Search for the cell housing the specified text and yield its [x, y] center coordinate. 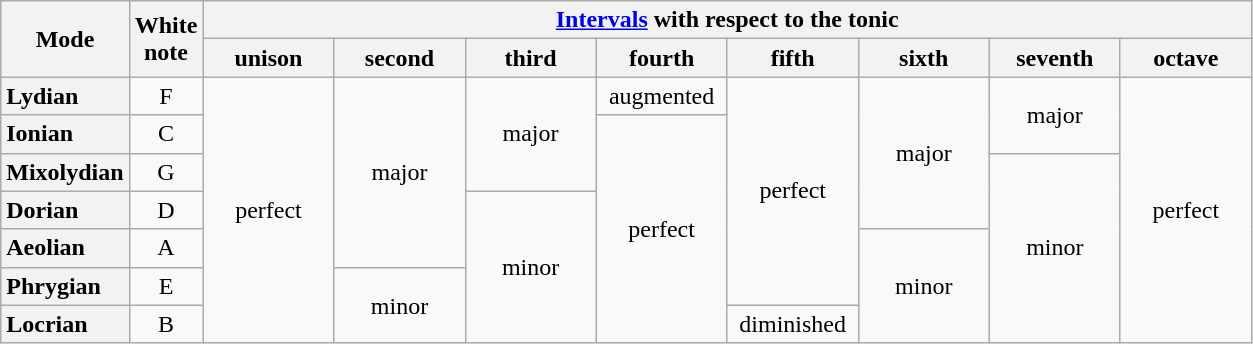
B [166, 324]
fourth [662, 58]
A [166, 248]
C [166, 134]
unison [268, 58]
sixth [924, 58]
Mixolydian [65, 172]
Dorian [65, 210]
fifth [792, 58]
third [530, 58]
octave [1186, 58]
Mode [65, 39]
Whitenote [166, 39]
D [166, 210]
Phrygian [65, 286]
Intervals with respect to the tonic [727, 20]
seventh [1054, 58]
G [166, 172]
E [166, 286]
F [166, 96]
diminished [792, 324]
augmented [662, 96]
second [400, 58]
Ionian [65, 134]
Locrian [65, 324]
Aeolian [65, 248]
Lydian [65, 96]
